Provide the (x, y) coordinate of the cell's center where the given text is located.  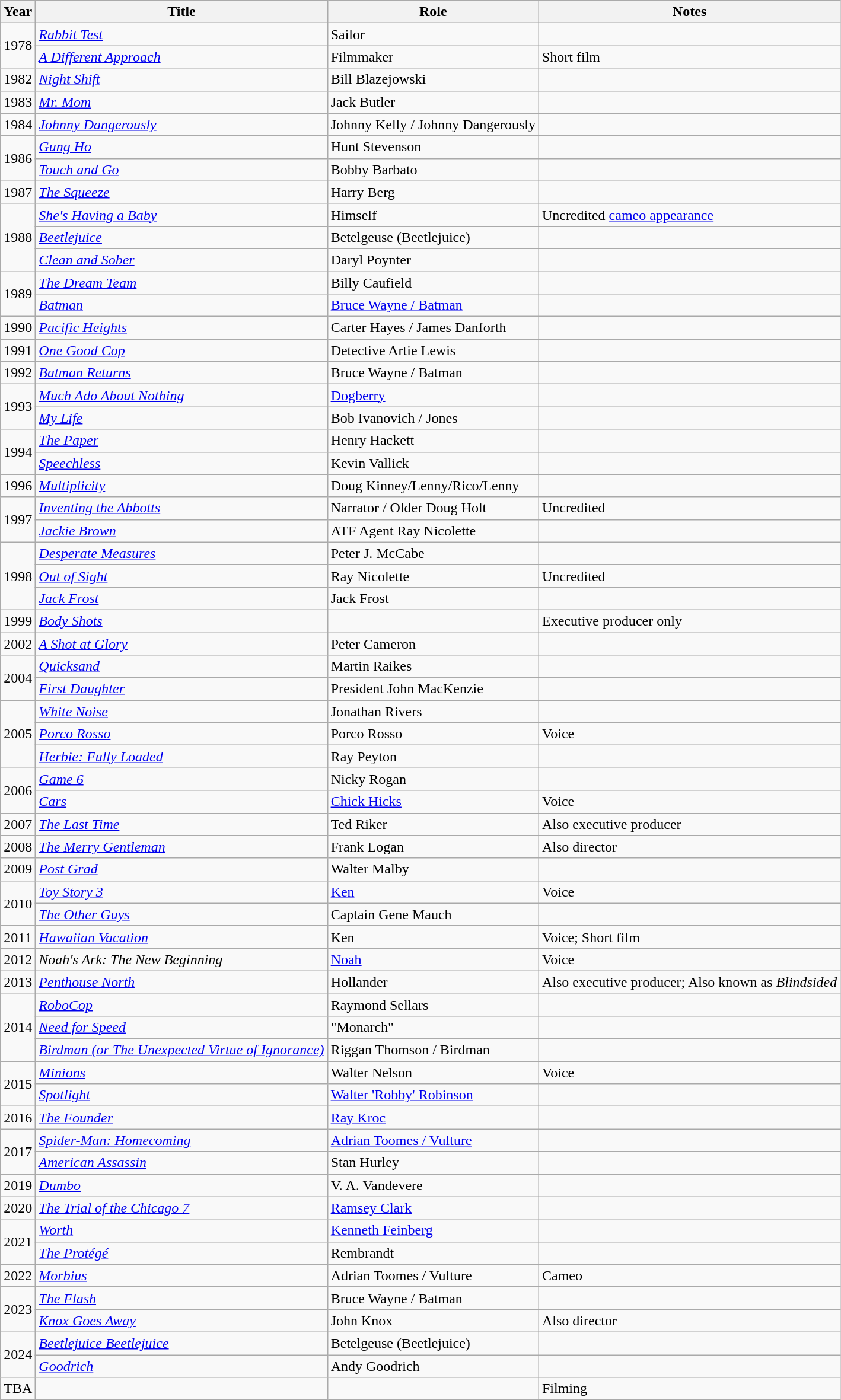
1983 (18, 102)
2007 (18, 824)
Martin Raikes (433, 666)
Pacific Heights (181, 328)
1997 (18, 519)
Sailor (433, 34)
One Good Cop (181, 350)
White Noise (181, 712)
Ray Kroc (433, 1118)
Ted Riker (433, 824)
1986 (18, 158)
The Last Time (181, 824)
Minions (181, 1073)
Spider-Man: Homecoming (181, 1140)
John Knox (433, 1321)
Kenneth Feinberg (433, 1230)
The Other Guys (181, 914)
Batman (181, 305)
1984 (18, 125)
Hawaiian Vacation (181, 937)
Quicksand (181, 666)
Mr. Mom (181, 102)
Jackie Brown (181, 531)
Bill Blazejowski (433, 79)
Frank Logan (433, 847)
V. A. Vandevere (433, 1185)
1982 (18, 79)
Out of Sight (181, 576)
Title (181, 12)
Raymond Sellars (433, 1005)
2009 (18, 869)
Filmmaker (433, 57)
Riggan Thomson / Birdman (433, 1050)
First Daughter (181, 689)
1996 (18, 486)
A Different Approach (181, 57)
Post Grad (181, 869)
Narrator / Older Doug Holt (433, 508)
Walter 'Robby' Robinson (433, 1095)
2015 (18, 1084)
Beetlejuice Beetlejuice (181, 1343)
Himself (433, 215)
Knox Goes Away (181, 1321)
Detective Artie Lewis (433, 350)
Toy Story 3 (181, 892)
A Shot at Glory (181, 643)
1988 (18, 237)
2023 (18, 1309)
The Protégé (181, 1253)
Noah (433, 959)
Executive producer only (689, 621)
Notes (689, 12)
Gung Ho (181, 147)
Spotlight (181, 1095)
2005 (18, 734)
2012 (18, 959)
Much Ado About Nothing (181, 396)
Short film (689, 57)
Speechless (181, 463)
The Squeeze (181, 192)
The Paper (181, 441)
Billy Caufield (433, 283)
Herbie: Fully Loaded (181, 757)
ATF Agent Ray Nicolette (433, 531)
Dogberry (433, 396)
Nicky Rogan (433, 779)
Voice; Short film (689, 937)
Touch and Go (181, 170)
Andy Goodrich (433, 1366)
2002 (18, 643)
Jack Butler (433, 102)
She's Having a Baby (181, 215)
2016 (18, 1118)
Carter Hayes / James Danforth (433, 328)
Worth (181, 1230)
Uncredited cameo appearance (689, 215)
2017 (18, 1152)
2006 (18, 790)
Walter Nelson (433, 1073)
Rabbit Test (181, 34)
2019 (18, 1185)
2022 (18, 1275)
Body Shots (181, 621)
1991 (18, 350)
Goodrich (181, 1366)
Inventing the Abbotts (181, 508)
Noah's Ark: The New Beginning (181, 959)
Cameo (689, 1275)
1999 (18, 621)
2014 (18, 1028)
Night Shift (181, 79)
Peter Cameron (433, 643)
1990 (18, 328)
Desperate Measures (181, 553)
Penthouse North (181, 982)
The Founder (181, 1118)
Harry Berg (433, 192)
Doug Kinney/Lenny/Rico/Lenny (433, 486)
The Trial of the Chicago 7 (181, 1208)
1978 (18, 46)
My Life (181, 418)
Dumbo (181, 1185)
Beetlejuice (181, 237)
Hollander (433, 982)
2010 (18, 903)
2024 (18, 1354)
"Monarch" (433, 1028)
Batman Returns (181, 373)
Game 6 (181, 779)
Bobby Barbato (433, 170)
Clean and Sober (181, 260)
American Assassin (181, 1163)
1989 (18, 294)
Henry Hackett (433, 441)
Ramsey Clark (433, 1208)
2011 (18, 937)
TBA (18, 1389)
Rembrandt (433, 1253)
Stan Hurley (433, 1163)
1992 (18, 373)
Captain Gene Mauch (433, 914)
Peter J. McCabe (433, 553)
1998 (18, 576)
2021 (18, 1242)
The Flash (181, 1298)
Multiplicity (181, 486)
Morbius (181, 1275)
1993 (18, 407)
Birdman (or The Unexpected Virtue of Ignorance) (181, 1050)
2008 (18, 847)
Cars (181, 802)
2020 (18, 1208)
Walter Malby (433, 869)
2004 (18, 678)
Need for Speed (181, 1028)
Ray Nicolette (433, 576)
Kevin Vallick (433, 463)
2013 (18, 982)
Johnny Kelly / Johnny Dangerously (433, 125)
Bob Ivanovich / Jones (433, 418)
Hunt Stevenson (433, 147)
Johnny Dangerously (181, 125)
Role (433, 12)
1987 (18, 192)
1994 (18, 452)
Also executive producer; Also known as Blindsided (689, 982)
Also executive producer (689, 824)
Year (18, 12)
Chick Hicks (433, 802)
The Dream Team (181, 283)
RoboCop (181, 1005)
Ray Peyton (433, 757)
Jonathan Rivers (433, 712)
Daryl Poynter (433, 260)
The Merry Gentleman (181, 847)
President John MacKenzie (433, 689)
Filming (689, 1389)
